Identify which cell holds the provided text, then report its (x, y) central coordinate. 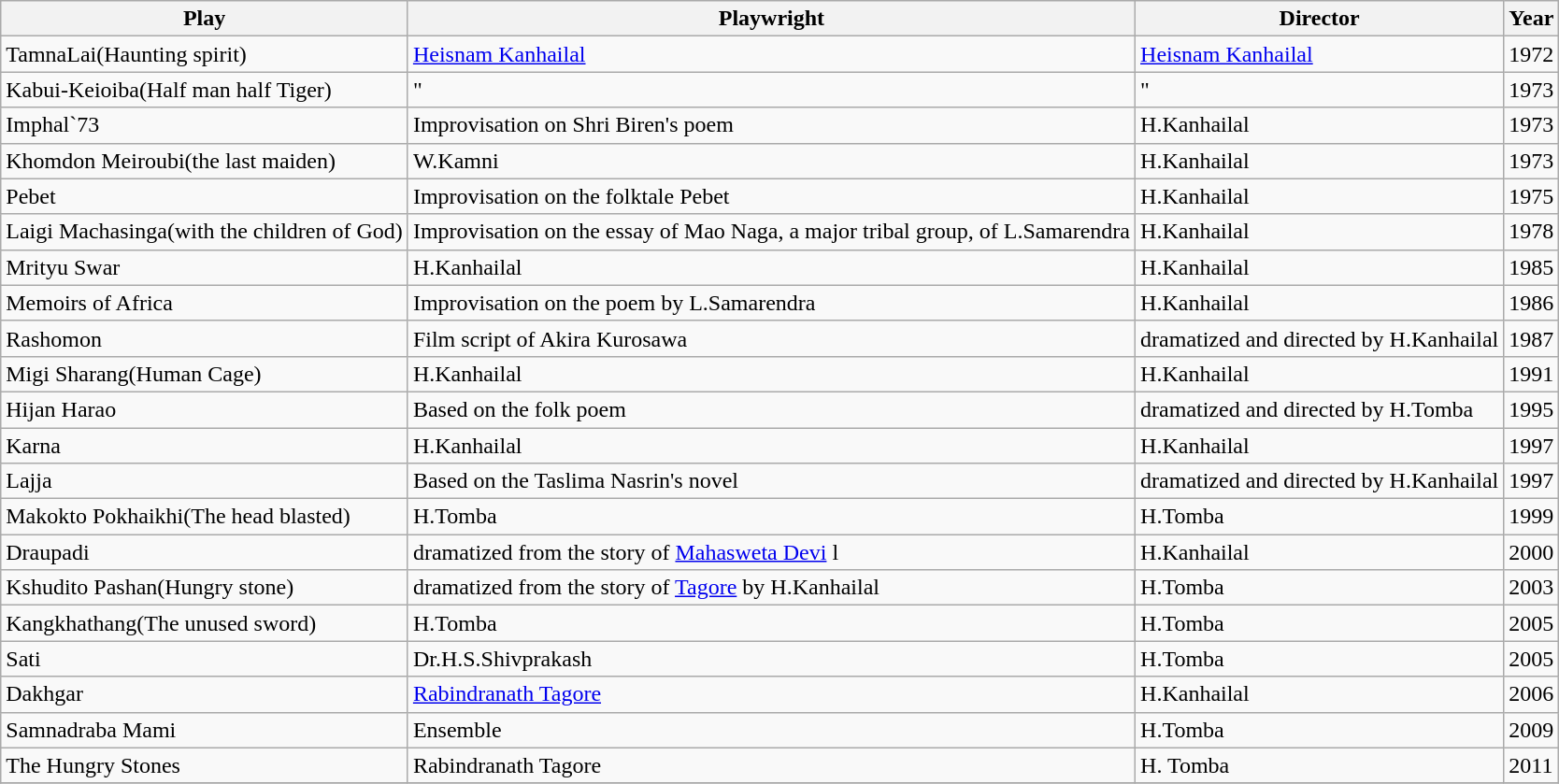
The Hungry Stones (205, 765)
1999 (1531, 517)
2000 (1531, 552)
1975 (1531, 196)
1986 (1531, 303)
Kabui-Keioiba(Half man half Tiger) (205, 90)
Kshudito Pashan(Hungry stone) (205, 588)
Lajja (205, 481)
Memoirs of Africa (205, 303)
1991 (1531, 374)
Rashomon (205, 338)
Pebet (205, 196)
1995 (1531, 409)
dramatized and directed by H.Tomba (1320, 409)
TamnaLai(Haunting spirit) (205, 54)
2011 (1531, 765)
2006 (1531, 694)
Ensemble (771, 730)
Improvisation on the folktale Pebet (771, 196)
Improvisation on the essay of Mao Naga, a major tribal group, of L.Samarendra (771, 232)
Migi Sharang(Human Cage) (205, 374)
2009 (1531, 730)
Hijan Harao (205, 409)
W.Kamni (771, 161)
Based on the folk poem (771, 409)
Dr.H.S.Shivprakash (771, 659)
Year (1531, 19)
Improvisation on the poem by L.Samarendra (771, 303)
Improvisation on Shri Biren's poem (771, 125)
1987 (1531, 338)
Laigi Machasinga(with the children of God) (205, 232)
H. Tomba (1320, 765)
Sati (205, 659)
Play (205, 19)
Samnadraba Mami (205, 730)
Karna (205, 446)
1978 (1531, 232)
Based on the Taslima Nasrin's novel (771, 481)
Khomdon Meiroubi(the last maiden) (205, 161)
1972 (1531, 54)
1985 (1531, 267)
Film script of Akira Kurosawa (771, 338)
dramatized from the story of Tagore by H.Kanhailal (771, 588)
Imphal`73 (205, 125)
2003 (1531, 588)
Director (1320, 19)
Kangkhathang(The unused sword) (205, 623)
Makokto Pokhaikhi(The head blasted) (205, 517)
Dakhgar (205, 694)
Playwright (771, 19)
Mrityu Swar (205, 267)
Draupadi (205, 552)
dramatized from the story of Mahasweta Devi l (771, 552)
